Pinpoint the cell where the given text exists, returning its (x, y) midpoint coordinate. 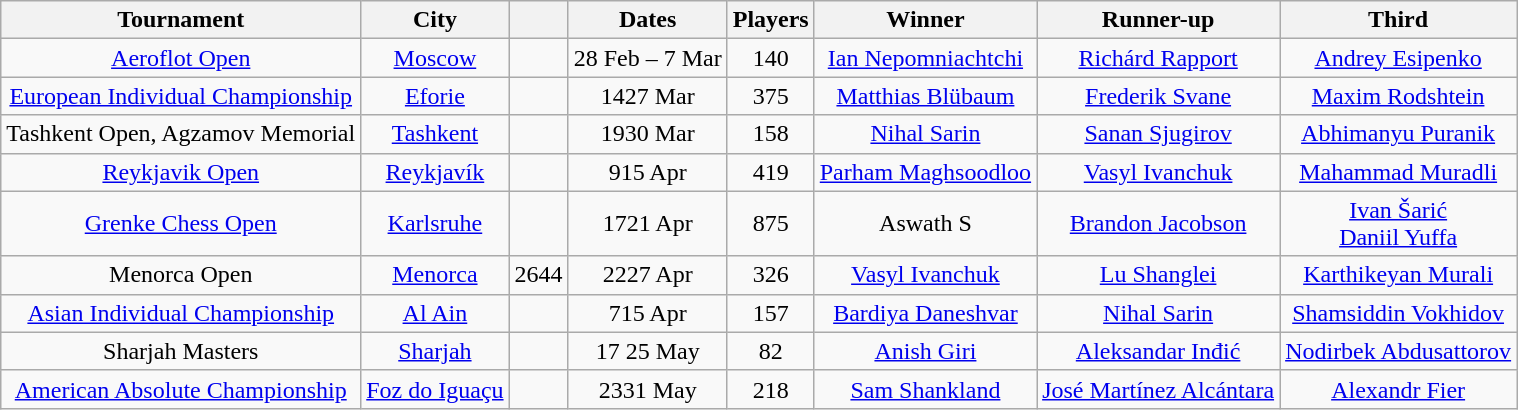
Bardiya Daneshvar (925, 313)
Frederik Svane (1158, 96)
875 (770, 224)
Richárd Rapport (1158, 58)
Sanan Sjugirov (1158, 134)
Andrey Esipenko (1398, 58)
Third (1398, 20)
Sam Shankland (925, 389)
Reykjavík (435, 172)
Shamsiddin Vokhidov (1398, 313)
1930 Mar (648, 134)
Runner-up (1158, 20)
Alexandr Fier (1398, 389)
Nodirbek Abdusattorov (1398, 351)
Menorca (435, 275)
Al Ain (435, 313)
Grenke Chess Open (181, 224)
Aswath S (925, 224)
Abhimanyu Puranik (1398, 134)
Brandon Jacobson (1158, 224)
218 (770, 389)
715 Apr (648, 313)
Dates (648, 20)
915 Apr (648, 172)
Karlsruhe (435, 224)
Sharjah (435, 351)
Lu Shanglei (1158, 275)
Maxim Rodshtein (1398, 96)
Ivan Šarić Daniil Yuffa (1398, 224)
Aleksandar Inđić (1158, 351)
375 (770, 96)
Karthikeyan Murali (1398, 275)
2227 Apr (648, 275)
Aeroflot Open (181, 58)
Mahammad Muradli (1398, 172)
17 25 May (648, 351)
2331 May (648, 389)
Moscow (435, 58)
Matthias Blübaum (925, 96)
City (435, 20)
Eforie (435, 96)
140 (770, 58)
Ian Nepomniachtchi (925, 58)
Anish Giri (925, 351)
Players (770, 20)
Asian Individual Championship (181, 313)
2644 (538, 275)
Tashkent (435, 134)
Winner (925, 20)
28 Feb – 7 Mar (648, 58)
Parham Maghsoodloo (925, 172)
419 (770, 172)
European Individual Championship (181, 96)
157 (770, 313)
1427 Mar (648, 96)
158 (770, 134)
326 (770, 275)
Menorca Open (181, 275)
Sharjah Masters (181, 351)
Reykjavik Open (181, 172)
Foz do Iguaçu (435, 389)
82 (770, 351)
American Absolute Championship (181, 389)
José Martínez Alcántara (1158, 389)
Tashkent Open, Agzamov Memorial (181, 134)
Tournament (181, 20)
1721 Apr (648, 224)
